Pinpoint the cell where the given text exists, returning its (x, y) midpoint coordinate. 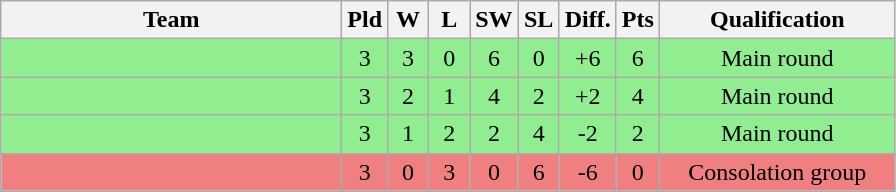
Pts (638, 20)
W (408, 20)
SL (538, 20)
Diff. (588, 20)
Consolation group (777, 172)
+2 (588, 96)
SW (494, 20)
+6 (588, 58)
-6 (588, 172)
Qualification (777, 20)
-2 (588, 134)
Pld (365, 20)
Team (172, 20)
L (450, 20)
